From the cell containing the given text, extract its center point as [X, Y] coordinate. 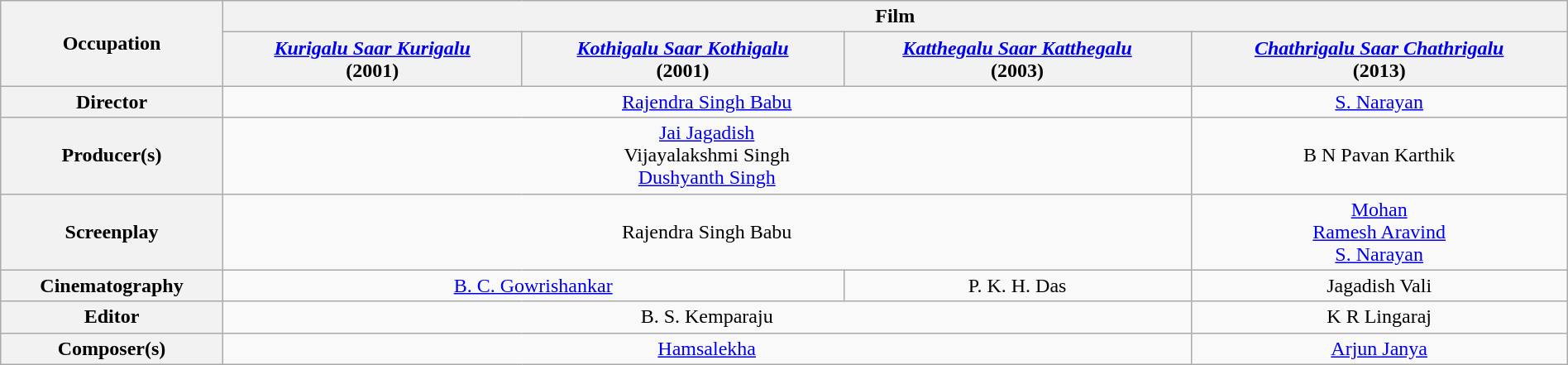
MohanRamesh AravindS. Narayan [1379, 232]
Screenplay [112, 232]
Cinematography [112, 286]
Hamsalekha [706, 348]
Kothigalu Saar Kothigalu(2001) [683, 60]
Editor [112, 317]
Katthegalu Saar Katthegalu(2003) [1017, 60]
Director [112, 102]
P. K. H. Das [1017, 286]
Kurigalu Saar Kurigalu(2001) [372, 60]
K R Lingaraj [1379, 317]
Chathrigalu Saar Chathrigalu(2013) [1379, 60]
S. Narayan [1379, 102]
Jai Jagadish Vijayalakshmi Singh Dushyanth Singh [706, 156]
Film [895, 17]
Arjun Janya [1379, 348]
B N Pavan Karthik [1379, 156]
Producer(s) [112, 156]
B. C. Gowrishankar [533, 286]
Composer(s) [112, 348]
Occupation [112, 43]
Jagadish Vali [1379, 286]
B. S. Kemparaju [706, 317]
